Scan for the cell matching the given text and deliver its [x, y] coordinate at center. 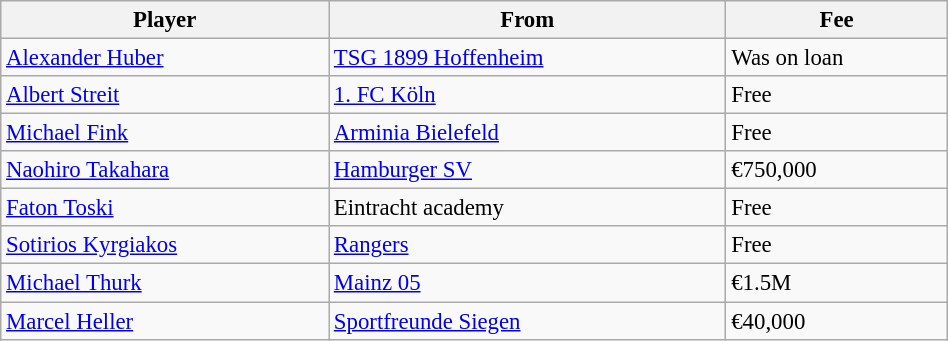
Rangers [528, 245]
€1.5M [836, 283]
1. FC Köln [528, 95]
Michael Thurk [165, 283]
Eintracht academy [528, 208]
€750,000 [836, 170]
Sportfreunde Siegen [528, 321]
Arminia Bielefeld [528, 133]
Faton Toski [165, 208]
Fee [836, 20]
Michael Fink [165, 133]
TSG 1899 Hoffenheim [528, 58]
Player [165, 20]
Was on loan [836, 58]
Naohiro Takahara [165, 170]
Sotirios Kyrgiakos [165, 245]
Mainz 05 [528, 283]
Hamburger SV [528, 170]
Albert Streit [165, 95]
€40,000 [836, 321]
Alexander Huber [165, 58]
From [528, 20]
Marcel Heller [165, 321]
